For the text-containing cell, return its midpoint in (x, y) coordinate format. 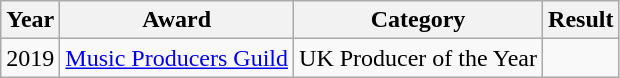
2019 (30, 58)
Music Producers Guild (177, 58)
Award (177, 20)
UK Producer of the Year (418, 58)
Result (581, 20)
Category (418, 20)
Year (30, 20)
